Scan for the cell matching the given text and deliver its [x, y] coordinate at center. 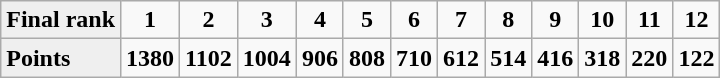
4 [320, 20]
Final rank [61, 20]
906 [320, 58]
220 [650, 58]
6 [414, 20]
3 [266, 20]
318 [602, 58]
1004 [266, 58]
9 [556, 20]
514 [508, 58]
1102 [209, 58]
1380 [150, 58]
7 [462, 20]
5 [366, 20]
12 [696, 20]
808 [366, 58]
10 [602, 20]
2 [209, 20]
710 [414, 58]
122 [696, 58]
8 [508, 20]
1 [150, 20]
612 [462, 58]
11 [650, 20]
Points [61, 58]
416 [556, 58]
